Search for the cell housing the specified text and yield its (X, Y) center coordinate. 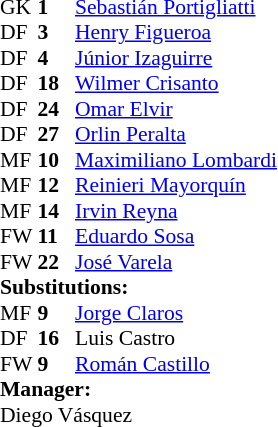
Maximiliano Lombardi (176, 160)
14 (57, 211)
Júnior Izaguirre (176, 58)
22 (57, 262)
Wilmer Crisanto (176, 83)
Manager: (138, 389)
27 (57, 135)
10 (57, 160)
16 (57, 339)
José Varela (176, 262)
Henry Figueroa (176, 33)
Jorge Claros (176, 313)
Reinieri Mayorquín (176, 185)
Irvin Reyna (176, 211)
11 (57, 237)
24 (57, 109)
Luis Castro (176, 339)
Substitutions: (138, 287)
18 (57, 83)
Orlin Peralta (176, 135)
12 (57, 185)
Omar Elvir (176, 109)
3 (57, 33)
Román Castillo (176, 364)
Eduardo Sosa (176, 237)
4 (57, 58)
